Extract the (X, Y) coordinate from the center of the cell holding the provided text.  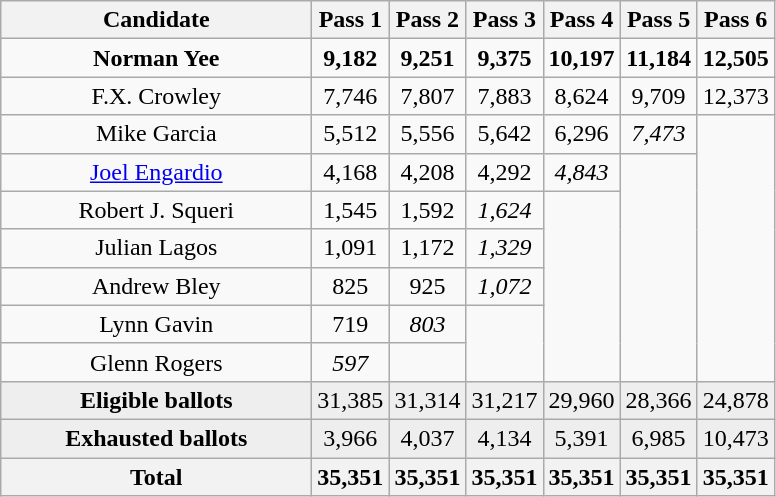
Pass 5 (658, 20)
1,592 (428, 210)
803 (428, 324)
7,883 (504, 96)
3,966 (350, 438)
12,373 (736, 96)
Glenn Rogers (156, 362)
4,134 (504, 438)
Pass 4 (582, 20)
10,197 (582, 58)
4,168 (350, 172)
Robert J. Squeri (156, 210)
Norman Yee (156, 58)
11,184 (658, 58)
9,375 (504, 58)
9,251 (428, 58)
12,505 (736, 58)
1,624 (504, 210)
7,746 (350, 96)
4,208 (428, 172)
Joel Engardio (156, 172)
9,182 (350, 58)
Exhausted ballots (156, 438)
1,072 (504, 286)
825 (350, 286)
6,985 (658, 438)
5,391 (582, 438)
5,512 (350, 134)
597 (350, 362)
Candidate (156, 20)
5,642 (504, 134)
31,314 (428, 400)
28,366 (658, 400)
925 (428, 286)
4,843 (582, 172)
10,473 (736, 438)
1,172 (428, 248)
1,091 (350, 248)
F.X. Crowley (156, 96)
Pass 3 (504, 20)
6,296 (582, 134)
Eligible ballots (156, 400)
Pass 2 (428, 20)
24,878 (736, 400)
31,385 (350, 400)
4,292 (504, 172)
31,217 (504, 400)
Pass 6 (736, 20)
Lynn Gavin (156, 324)
5,556 (428, 134)
Total (156, 477)
1,545 (350, 210)
1,329 (504, 248)
Andrew Bley (156, 286)
Julian Lagos (156, 248)
Mike Garcia (156, 134)
29,960 (582, 400)
7,473 (658, 134)
Pass 1 (350, 20)
8,624 (582, 96)
719 (350, 324)
9,709 (658, 96)
4,037 (428, 438)
7,807 (428, 96)
